Locate the cell with the specified text and output its (x, y) center coordinate. 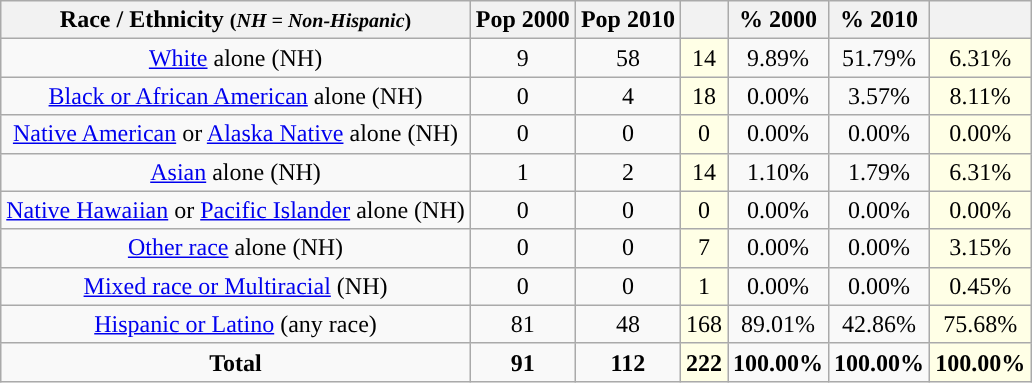
Mixed race or Multiracial (NH) (236, 286)
91 (522, 362)
75.68% (980, 324)
Native American or Alaska Native alone (NH) (236, 134)
8.11% (980, 96)
0.45% (980, 286)
42.86% (880, 324)
81 (522, 324)
58 (628, 58)
48 (628, 324)
% 2000 (778, 20)
2 (628, 172)
3.57% (880, 96)
Race / Ethnicity (NH = Non-Hispanic) (236, 20)
Asian alone (NH) (236, 172)
9.89% (778, 58)
Pop 2000 (522, 20)
Native Hawaiian or Pacific Islander alone (NH) (236, 210)
168 (704, 324)
112 (628, 362)
1.10% (778, 172)
89.01% (778, 324)
222 (704, 362)
Pop 2010 (628, 20)
Black or African American alone (NH) (236, 96)
Other race alone (NH) (236, 248)
9 (522, 58)
% 2010 (880, 20)
18 (704, 96)
Total (236, 362)
4 (628, 96)
Hispanic or Latino (any race) (236, 324)
1.79% (880, 172)
7 (704, 248)
51.79% (880, 58)
White alone (NH) (236, 58)
3.15% (980, 248)
